Identify which cell holds the provided text, then report its [X, Y] central coordinate. 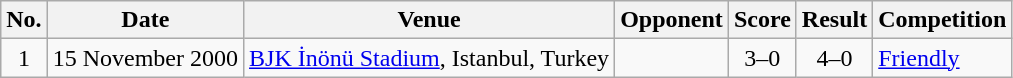
3–0 [762, 58]
Competition [942, 20]
Friendly [942, 58]
1 [24, 58]
Result [834, 20]
BJK İnönü Stadium, Istanbul, Turkey [430, 58]
Date [145, 20]
No. [24, 20]
15 November 2000 [145, 58]
Score [762, 20]
Opponent [672, 20]
Venue [430, 20]
4–0 [834, 58]
